Detect which cell encompasses the target text, then output its [x, y] center coordinate. 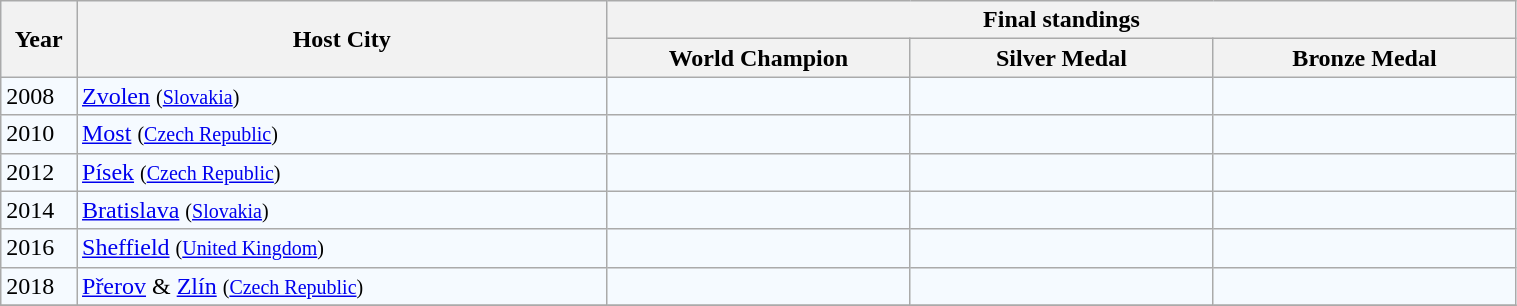
Final standings [1062, 20]
Zvolen (Slovakia) [341, 96]
Sheffield (United Kingdom) [341, 248]
2018 [39, 286]
2016 [39, 248]
Year [39, 39]
Most (Czech Republic) [341, 134]
2008 [39, 96]
2012 [39, 172]
Bronze Medal [1364, 58]
Písek (Czech Republic) [341, 172]
Bratislava (Slovakia) [341, 210]
World Champion [758, 58]
2014 [39, 210]
Silver Medal [1062, 58]
Přerov & Zlín (Czech Republic) [341, 286]
2010 [39, 134]
Host City [341, 39]
